Provide the (X, Y) coordinate of the cell's center where the given text is located.  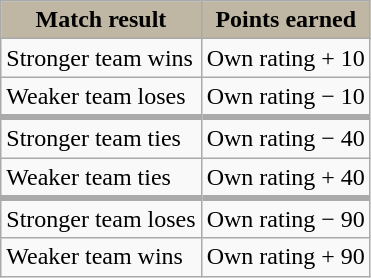
Weaker team wins (101, 257)
Own rating − 10 (286, 97)
Points earned (286, 20)
Weaker team ties (101, 178)
Weaker team loses (101, 97)
Own rating + 10 (286, 58)
Own rating + 90 (286, 257)
Match result (101, 20)
Stronger team ties (101, 137)
Stronger team loses (101, 218)
Stronger team wins (101, 58)
Own rating + 40 (286, 178)
Own rating − 40 (286, 137)
Own rating − 90 (286, 218)
